Return [X, Y] of the center of cell containing provided text 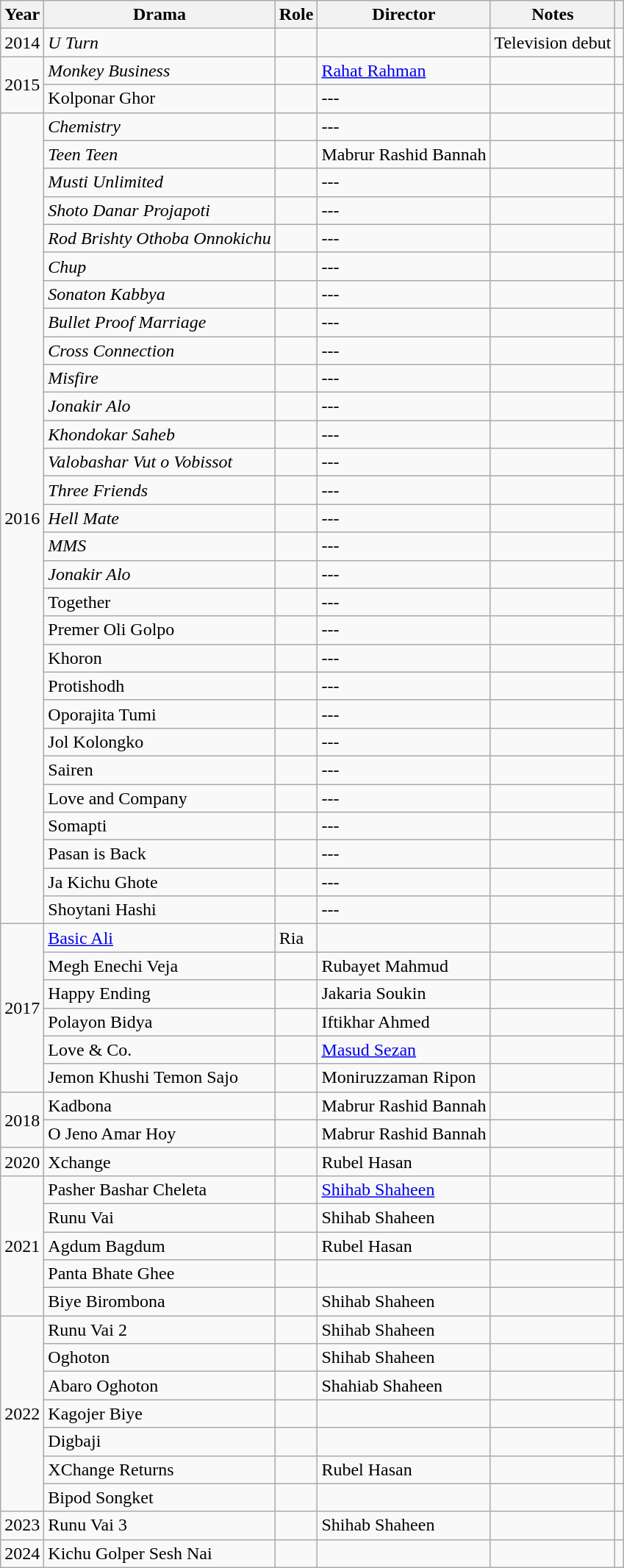
Cross Connection [159, 351]
Oghoton [159, 1358]
Love & Co. [159, 1050]
XChange Returns [159, 1469]
Year [22, 15]
Three Friends [159, 490]
Runu Vai 3 [159, 1525]
2014 [22, 43]
Polayon Bidya [159, 1022]
Shoto Danar Projapoti [159, 210]
2021 [22, 1245]
Runu Vai [159, 1217]
Bullet Proof Marriage [159, 322]
Jol Kolongko [159, 742]
Misfire [159, 379]
O Jeno Amar Hoy [159, 1134]
Digbaji [159, 1442]
Bipod Songket [159, 1497]
2022 [22, 1414]
Love and Company [159, 798]
2018 [22, 1120]
Khondokar Saheb [159, 434]
2024 [22, 1553]
Kichu Golper Sesh Nai [159, 1553]
Oporajita Tumi [159, 714]
Jemon Khushi Temon Sajo [159, 1078]
Megh Enechi Veja [159, 966]
2017 [22, 1008]
Moniruzzaman Ripon [404, 1078]
MMS [159, 546]
Pasher Bashar Cheleta [159, 1189]
Sairen [159, 770]
Monkey Business [159, 71]
Kagojer Biye [159, 1414]
Iftikhar Ahmed [404, 1022]
2016 [22, 518]
Abaro Oghoton [159, 1386]
2020 [22, 1161]
Notes [553, 15]
Premer Oli Golpo [159, 630]
Kadbona [159, 1106]
Masud Sezan [404, 1050]
Panta Bhate Ghee [159, 1274]
2015 [22, 85]
Happy Ending [159, 994]
Somapti [159, 826]
Biye Birombona [159, 1302]
Jakaria Soukin [404, 994]
Agdum Bagdum [159, 1246]
Protishodh [159, 686]
Chup [159, 266]
Shoytani Hashi [159, 910]
Television debut [553, 43]
Rahat Rahman [404, 71]
Teen Teen [159, 154]
Chemistry [159, 126]
Shahiab Shaheen [404, 1386]
Role [296, 15]
Pasan is Back [159, 854]
Khoron [159, 658]
Rod Brishty Othoba Onnokichu [159, 238]
Hell Mate [159, 518]
Director [404, 15]
U Turn [159, 43]
Sonaton Kabbya [159, 294]
Musti Unlimited [159, 182]
Together [159, 602]
2023 [22, 1525]
Drama [159, 15]
Runu Vai 2 [159, 1330]
Kolponar Ghor [159, 99]
Valobashar Vut o Vobissot [159, 462]
Xchange [159, 1161]
Ria [296, 938]
Rubayet Mahmud [404, 966]
Ja Kichu Ghote [159, 882]
Basic Ali [159, 938]
